Detect which cell encompasses the target text, then output its (X, Y) center coordinate. 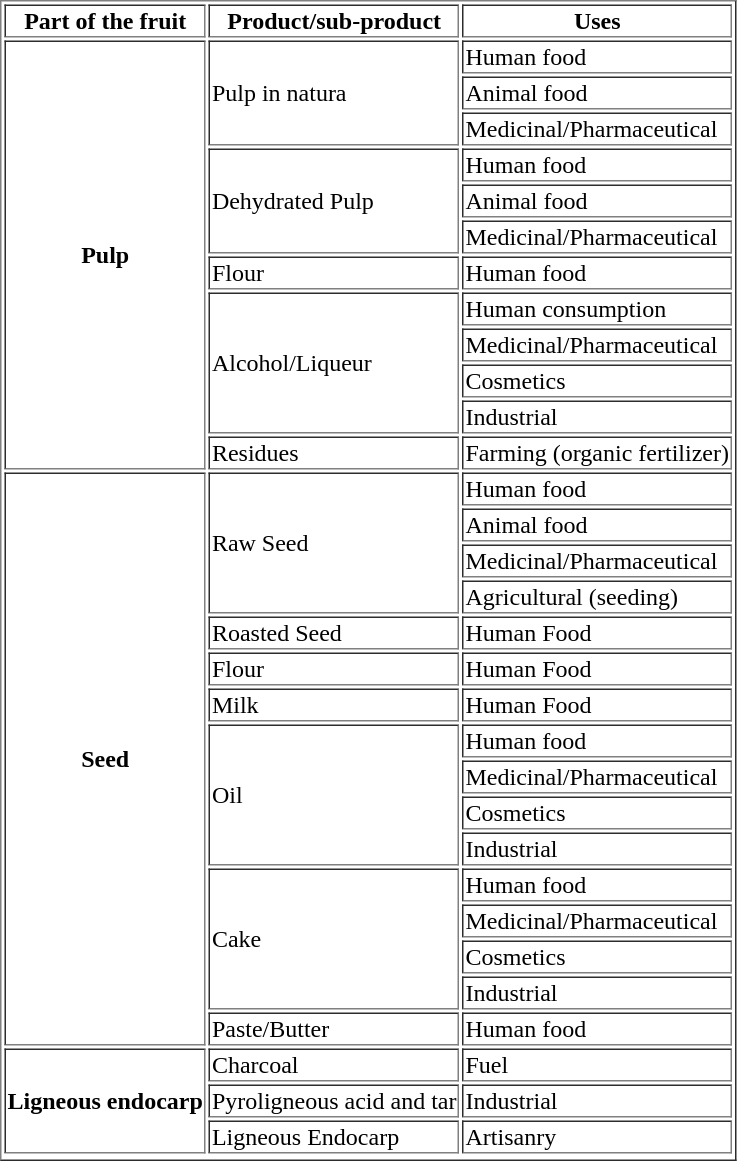
Human consumption (596, 308)
Uses (596, 20)
Alcohol/Liqueur (334, 362)
Artisanry (596, 1136)
Milk (334, 704)
Pulp (104, 254)
Dehydrated Pulp (334, 200)
Charcoal (334, 1064)
Pyroligneous acid and tar (334, 1100)
Ligneous Endocarp (334, 1136)
Farming (organic fertilizer) (596, 452)
Product/sub-product (334, 20)
Part of the fruit (104, 20)
Residues (334, 452)
Seed (104, 758)
Paste/Butter (334, 1028)
Ligneous endocarp (104, 1100)
Pulp in natura (334, 92)
Raw Seed (334, 542)
Roasted Seed (334, 632)
Oil (334, 794)
Fuel (596, 1064)
Agricultural (seeding) (596, 596)
Cake (334, 938)
